Locate the cell with the specified text and output its [x, y] center coordinate. 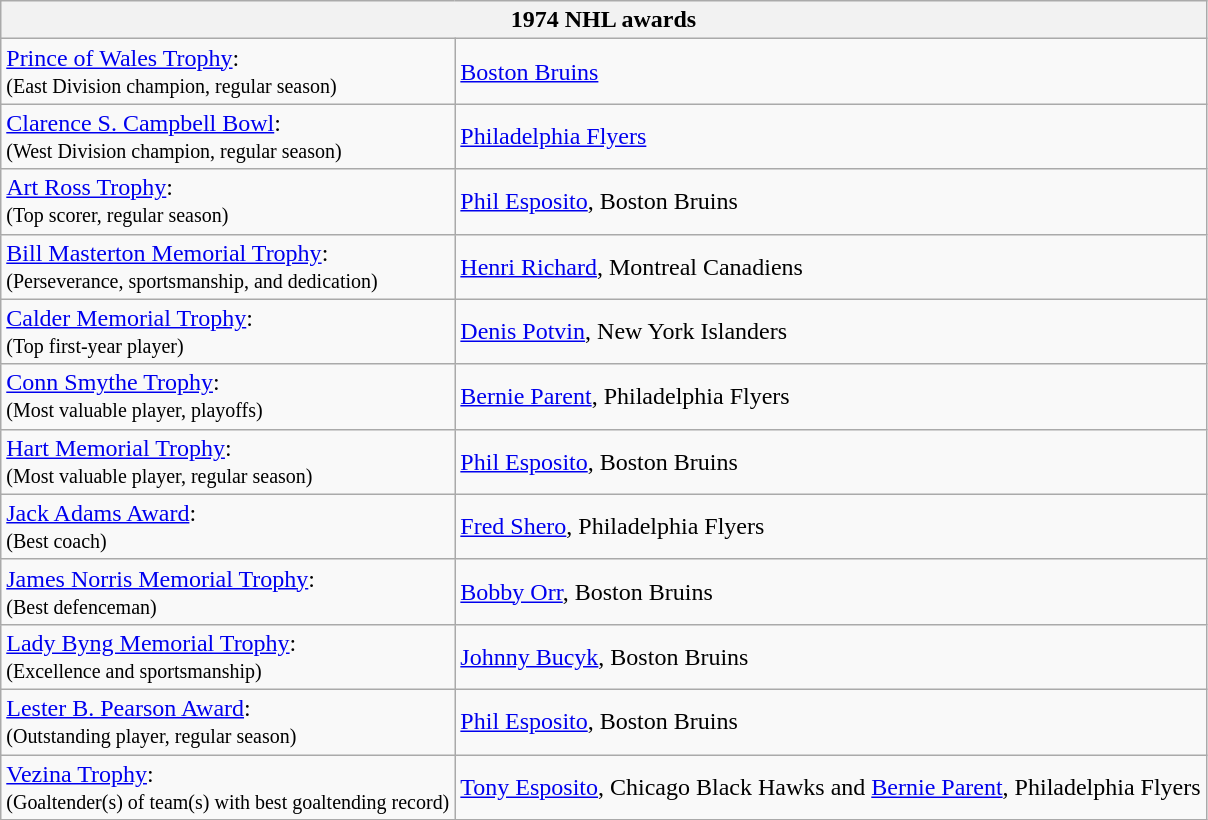
Bernie Parent, Philadelphia Flyers [830, 396]
Boston Bruins [830, 72]
Lady Byng Memorial Trophy:(Excellence and sportsmanship) [228, 656]
Calder Memorial Trophy:(Top first-year player) [228, 332]
Vezina Trophy:(Goaltender(s) of team(s) with best goaltending record) [228, 786]
1974 NHL awards [604, 20]
Conn Smythe Trophy:(Most valuable player, playoffs) [228, 396]
Henri Richard, Montreal Canadiens [830, 266]
James Norris Memorial Trophy:(Best defenceman) [228, 592]
Lester B. Pearson Award:(Outstanding player, regular season) [228, 722]
Fred Shero, Philadelphia Flyers [830, 526]
Tony Esposito, Chicago Black Hawks and Bernie Parent, Philadelphia Flyers [830, 786]
Prince of Wales Trophy:(East Division champion, regular season) [228, 72]
Bobby Orr, Boston Bruins [830, 592]
Hart Memorial Trophy:(Most valuable player, regular season) [228, 462]
Bill Masterton Memorial Trophy:(Perseverance, sportsmanship, and dedication) [228, 266]
Philadelphia Flyers [830, 136]
Art Ross Trophy:(Top scorer, regular season) [228, 202]
Denis Potvin, New York Islanders [830, 332]
Jack Adams Award:(Best coach) [228, 526]
Johnny Bucyk, Boston Bruins [830, 656]
Clarence S. Campbell Bowl:(West Division champion, regular season) [228, 136]
